Return (x, y) of the center of cell containing provided text 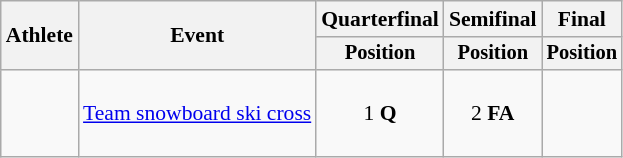
Final (582, 19)
Team snowboard ski cross (197, 114)
Athlete (40, 36)
2 FA (493, 114)
Event (197, 36)
Semifinal (493, 19)
1 Q (380, 114)
Quarterfinal (380, 19)
